Locate the cell with the specified text and output its [x, y] center coordinate. 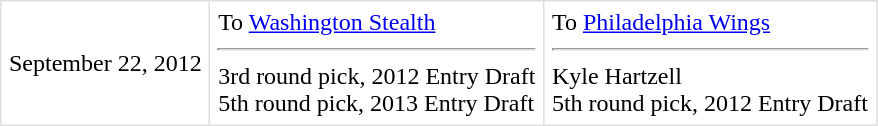
To Washington Stealth 3rd round pick, 2012 Entry Draft5th round pick, 2013 Entry Draft [377, 63]
September 22, 2012 [106, 63]
To Philadelphia Wings Kyle Hartzell5th round pick, 2012 Entry Draft [710, 63]
